Provide the (x, y) coordinate of the cell's center where the given text is located.  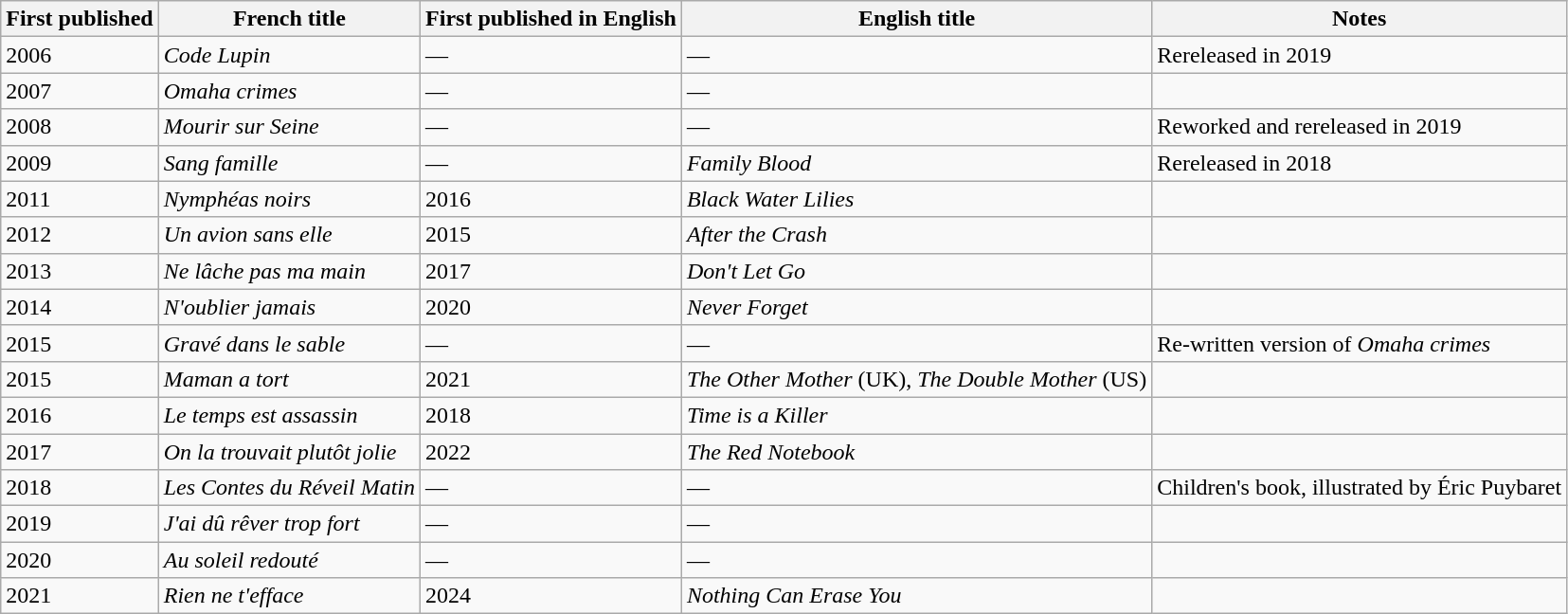
2012 (80, 235)
2008 (80, 127)
Sang famille (289, 163)
First published in English (551, 19)
Family Blood (916, 163)
2022 (551, 452)
On la trouvait plutôt jolie (289, 452)
Le temps est assassin (289, 415)
2014 (80, 307)
Rien ne t'efface (289, 596)
Au soleil redouté (289, 560)
Reworked and rereleased in 2019 (1360, 127)
2006 (80, 55)
Rereleased in 2019 (1360, 55)
2013 (80, 271)
2011 (80, 199)
Time is a Killer (916, 415)
Un avion sans elle (289, 235)
Nymphéas noirs (289, 199)
Ne lâche pas ma main (289, 271)
After the Crash (916, 235)
Gravé dans le sable (289, 343)
2019 (80, 524)
Mourir sur Seine (289, 127)
Never Forget (916, 307)
Don't Let Go (916, 271)
2007 (80, 91)
The Other Mother (UK), The Double Mother (US) (916, 379)
2009 (80, 163)
Nothing Can Erase You (916, 596)
The Red Notebook (916, 452)
Omaha crimes (289, 91)
Rereleased in 2018 (1360, 163)
Code Lupin (289, 55)
First published (80, 19)
English title (916, 19)
Notes (1360, 19)
Les Contes du Réveil Matin (289, 488)
2024 (551, 596)
J'ai dû rêver trop fort (289, 524)
Re-written version of Omaha crimes (1360, 343)
Children's book, illustrated by Éric Puybaret (1360, 488)
Black Water Lilies (916, 199)
Maman a tort (289, 379)
N'oublier jamais (289, 307)
French title (289, 19)
